Locate the cell with the specified text and output its [X, Y] center coordinate. 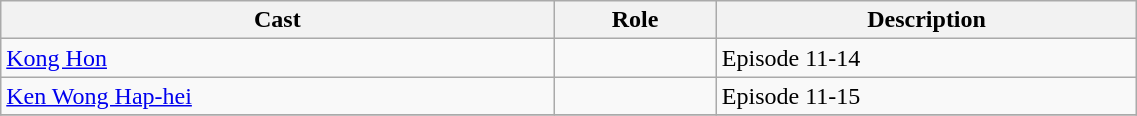
Description [926, 20]
Ken Wong Hap-hei [278, 96]
Episode 11-15 [926, 96]
Kong Hon [278, 58]
Cast [278, 20]
Episode 11-14 [926, 58]
Role [635, 20]
